Find where the given text appears and provide that cell's center as [X, Y] coordinate. 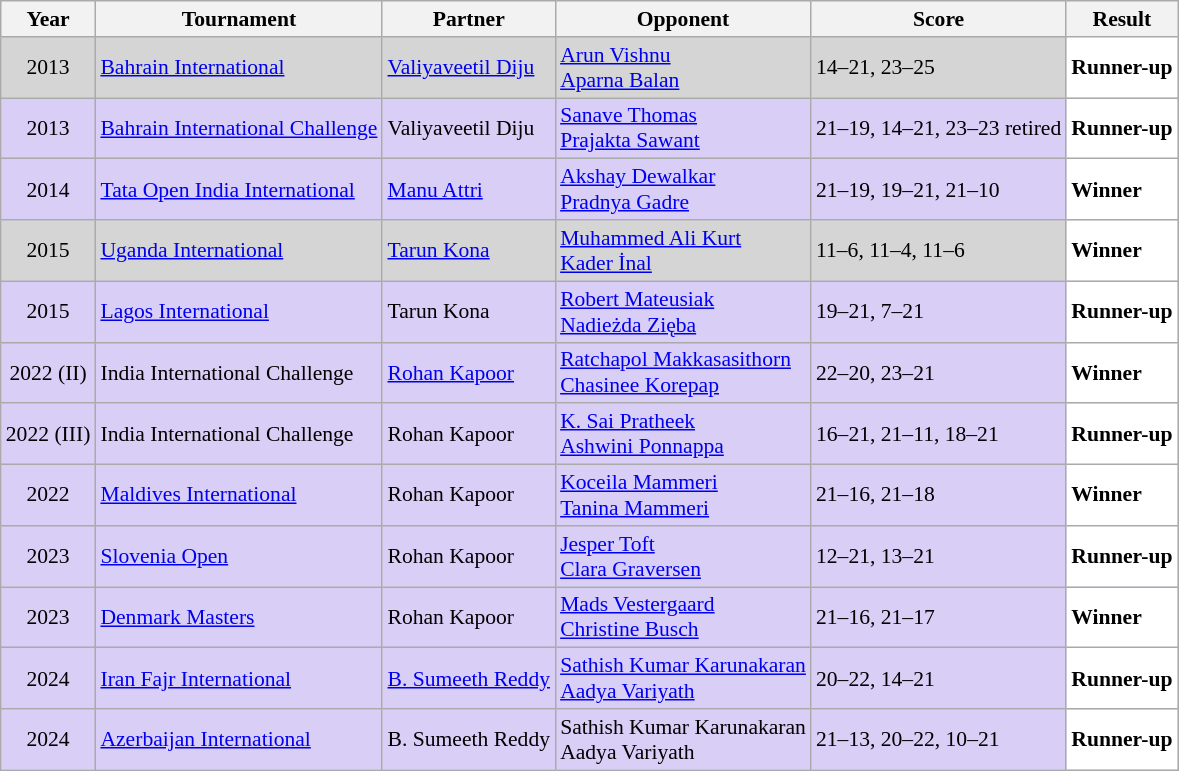
Arun Vishnu Aparna Balan [683, 68]
Jesper Toft Clara Graversen [683, 556]
2022 (III) [48, 434]
21–16, 21–18 [938, 496]
Ratchapol Makkasasithorn Chasinee Korepap [683, 372]
11–6, 11–4, 11–6 [938, 250]
Uganda International [238, 250]
Robert Mateusiak Nadieżda Zięba [683, 312]
Iran Fajr International [238, 678]
12–21, 13–21 [938, 556]
2022 [48, 496]
20–22, 14–21 [938, 678]
Bahrain International Challenge [238, 128]
2014 [48, 190]
Azerbaijan International [238, 740]
Partner [468, 19]
2022 (II) [48, 372]
21–19, 19–21, 21–10 [938, 190]
Year [48, 19]
Muhammed Ali Kurt Kader İnal [683, 250]
Result [1122, 19]
Slovenia Open [238, 556]
22–20, 23–21 [938, 372]
Mads Vestergaard Christine Busch [683, 618]
Sanave Thomas Prajakta Sawant [683, 128]
21–13, 20–22, 10–21 [938, 740]
Manu Attri [468, 190]
Denmark Masters [238, 618]
Score [938, 19]
21–19, 14–21, 23–23 retired [938, 128]
Akshay Dewalkar Pradnya Gadre [683, 190]
K. Sai Pratheek Ashwini Ponnappa [683, 434]
Lagos International [238, 312]
Opponent [683, 19]
Tata Open India International [238, 190]
21–16, 21–17 [938, 618]
Maldives International [238, 496]
Bahrain International [238, 68]
14–21, 23–25 [938, 68]
16–21, 21–11, 18–21 [938, 434]
Tournament [238, 19]
19–21, 7–21 [938, 312]
Koceila Mammeri Tanina Mammeri [683, 496]
